Locate the cell with the specified text and output its (x, y) center coordinate. 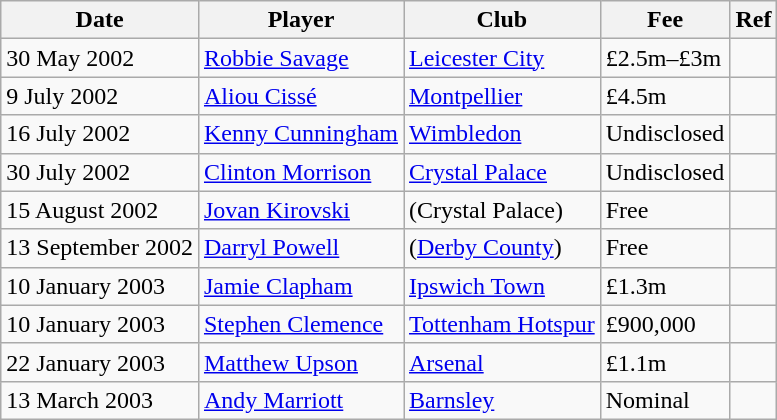
Player (300, 20)
13 March 2003 (100, 400)
Kenny Cunningham (300, 134)
22 January 2003 (100, 362)
Aliou Cissé (300, 96)
£1.1m (665, 362)
Darryl Powell (300, 248)
Tottenham Hotspur (502, 324)
Ipswich Town (502, 286)
(Crystal Palace) (502, 210)
Stephen Clemence (300, 324)
(Derby County) (502, 248)
Club (502, 20)
Wimbledon (502, 134)
30 July 2002 (100, 172)
Leicester City (502, 58)
13 September 2002 (100, 248)
Robbie Savage (300, 58)
Nominal (665, 400)
£2.5m–£3m (665, 58)
15 August 2002 (100, 210)
Andy Marriott (300, 400)
Montpellier (502, 96)
Date (100, 20)
9 July 2002 (100, 96)
£4.5m (665, 96)
£900,000 (665, 324)
Jovan Kirovski (300, 210)
Crystal Palace (502, 172)
16 July 2002 (100, 134)
Fee (665, 20)
£1.3m (665, 286)
Arsenal (502, 362)
30 May 2002 (100, 58)
Ref (754, 20)
Clinton Morrison (300, 172)
Barnsley (502, 400)
Matthew Upson (300, 362)
Jamie Clapham (300, 286)
